Locate the cell with the specified text and output its (X, Y) center coordinate. 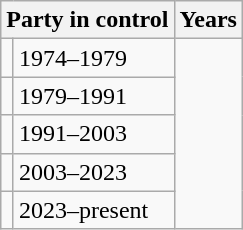
1991–2003 (94, 134)
1979–1991 (94, 96)
2003–2023 (94, 172)
2023–present (94, 210)
1974–1979 (94, 58)
Years (208, 20)
Party in control (88, 20)
